Identify which cell holds the provided text, then report its [x, y] central coordinate. 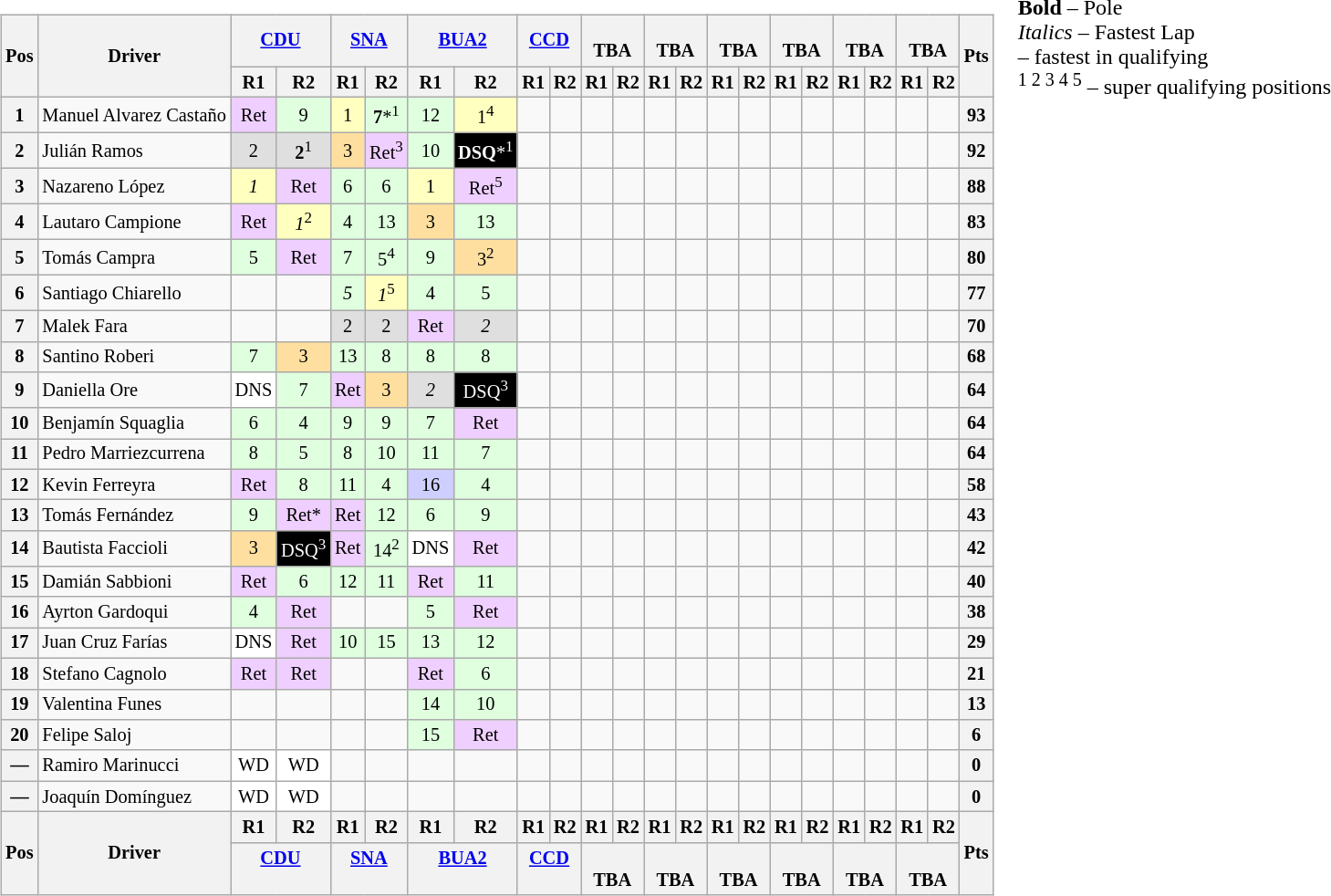
Kevin Ferreyra [133, 484]
Stefano Cagnolo [133, 673]
Julián Ramos [133, 151]
92 [976, 151]
Santiago Chiarello [133, 294]
Manuel Alvarez Castaño [133, 115]
142 [386, 549]
54 [386, 257]
Tomás Fernández [133, 516]
Damián Sabbioni [133, 582]
Santino Roberi [133, 357]
68 [976, 357]
Ret* [303, 516]
43 [976, 516]
Bautista Faccioli [133, 549]
Valentina Funes [133, 704]
18 [19, 673]
Nazareno López [133, 186]
Tomás Campra [133, 257]
DSQ*1 [485, 151]
29 [976, 643]
93 [976, 115]
58 [976, 484]
Ramiro Marinucci [133, 766]
Juan Cruz Farías [133, 643]
77 [976, 294]
7*1 [386, 115]
88 [976, 186]
83 [976, 223]
Ayrton Gardoqui [133, 612]
19 [19, 704]
Ret5 [485, 186]
17 [19, 643]
20 [19, 735]
40 [976, 582]
Benjamín Squaglia [133, 423]
Joaquín Domínguez [133, 797]
Lautaro Campione [133, 223]
38 [976, 612]
70 [976, 327]
32 [485, 257]
Daniella Ore [133, 391]
Ret3 [386, 151]
80 [976, 257]
Pedro Marriezcurrena [133, 454]
Malek Fara [133, 327]
Felipe Saloj [133, 735]
42 [976, 549]
